Return the (x, y) coordinate for the center point of the cell that contains the specified text.  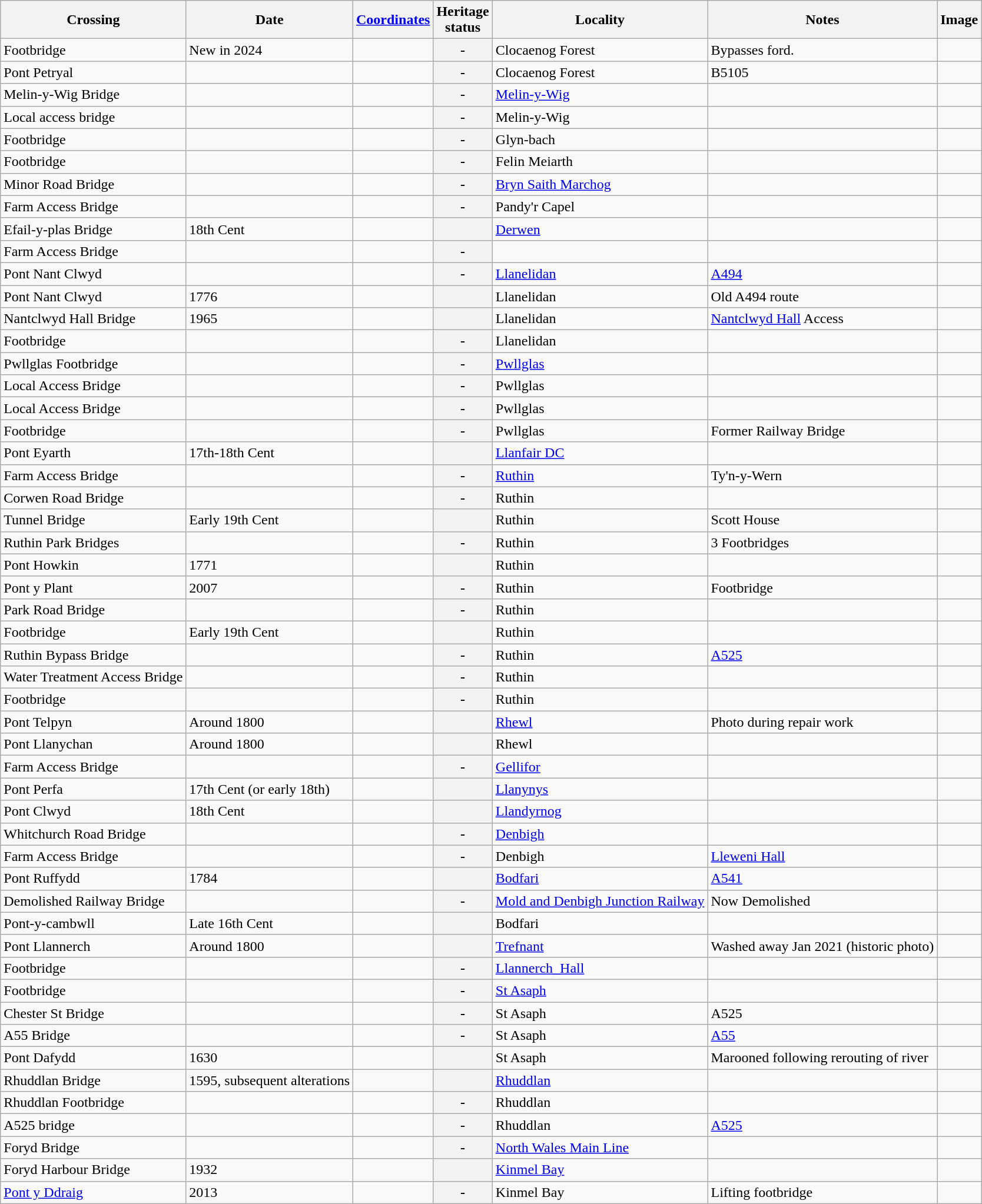
Park Road Bridge (93, 610)
17th Cent (or early 18th) (270, 789)
Coordinates (393, 20)
Demolished Railway Bridge (93, 901)
Former Railway Bridge (822, 431)
Foryd Harbour Bridge (93, 1170)
Now Demolished (822, 901)
Whitchurch Road Bridge (93, 834)
A494 (822, 274)
1932 (270, 1170)
Lleweni Hall (822, 856)
Pont Howkin (93, 565)
Rhuddlan Bridge (93, 1080)
Ruthin Park Bridges (93, 543)
Pont Eyarth (93, 453)
Felin Meiarth (600, 162)
Locality (600, 20)
Pont Perfa (93, 789)
Gellifor (600, 767)
Trefnant (600, 946)
1630 (270, 1058)
Pwllglas Footbridge (93, 364)
Crossing (93, 20)
Pont Clwyd (93, 811)
Old A494 route (822, 296)
2013 (270, 1192)
Pont y Plant (93, 587)
Llannerch_Hall (600, 968)
Melin-y-Wig Bridge (93, 95)
Ty'n-y-Wern (822, 475)
B5105 (822, 72)
Mold and Denbigh Junction Railway (600, 901)
Llandyrnog (600, 811)
North Wales Main Line (600, 1148)
Derwen (600, 229)
New in 2024 (270, 50)
Lifting footbridge (822, 1192)
1776 (270, 296)
Heritagestatus (463, 20)
Pont Petryal (93, 72)
Pont Llannerch (93, 946)
Rhuddlan Footbridge (93, 1103)
Chester St Bridge (93, 1013)
Water Treatment Access Bridge (93, 677)
17th-18th Cent (270, 453)
1784 (270, 879)
Foryd Bridge (93, 1148)
Image (960, 20)
A55 (822, 1036)
Llanynys (600, 789)
Pont Llanychan (93, 744)
A525 bridge (93, 1125)
Nantclwyd Hall Access (822, 319)
3 Footbridges (822, 543)
Washed away Jan 2021 (historic photo) (822, 946)
Corwen Road Bridge (93, 498)
Nantclwyd Hall Bridge (93, 319)
Marooned following rerouting of river (822, 1058)
1965 (270, 319)
1771 (270, 565)
Pont-y-cambwll (93, 923)
Photo during repair work (822, 722)
Minor Road Bridge (93, 184)
Scott House (822, 520)
Pandy'r Capel (600, 207)
Ruthin Bypass Bridge (93, 655)
2007 (270, 587)
1595, subsequent alterations (270, 1080)
Late 16th Cent (270, 923)
Glyn-bach (600, 139)
A541 (822, 879)
A55 Bridge (93, 1036)
Bypasses ford. (822, 50)
Date (270, 20)
Tunnel Bridge (93, 520)
Local access bridge (93, 117)
Pont Telpyn (93, 722)
Notes (822, 20)
Pont Dafydd (93, 1058)
Llanfair DC (600, 453)
Pont Ruffydd (93, 879)
Pont y Ddraig (93, 1192)
Efail-y-plas Bridge (93, 229)
Bryn Saith Marchog (600, 184)
